Return the (X, Y) coordinate for the center point of the cell that contains the specified text.  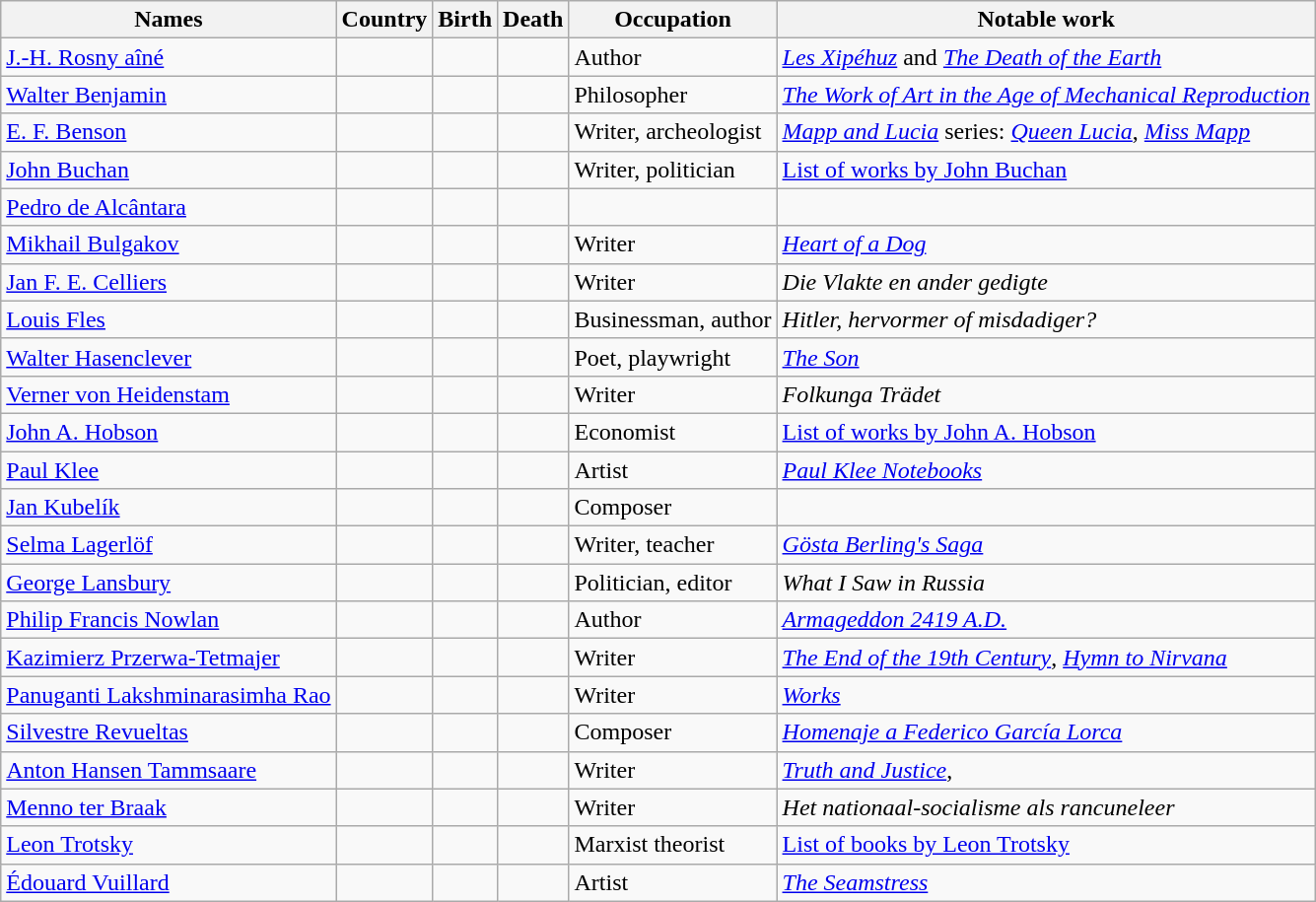
Works (1046, 695)
Marxist theorist (672, 845)
Verner von Heidenstam (169, 394)
Panuganti Lakshminarasimha Rao (169, 695)
John A. Hobson (169, 432)
Homenaje a Federico García Lorca (1046, 732)
Country (384, 20)
Writer, archeologist (672, 132)
The Work of Art in the Age of Mechanical Reproduction (1046, 95)
Truth and Justice, (1046, 770)
Pedro de Alcântara (169, 207)
Les Xipéhuz and The Death of the Earth (1046, 57)
Poet, playwright (672, 357)
Armageddon 2419 A.D. (1046, 620)
Louis Fles (169, 319)
Selma Lagerlöf (169, 545)
Édouard Vuillard (169, 882)
John Buchan (169, 170)
Hitler, hervormer of misdadiger? (1046, 319)
Philosopher (672, 95)
Het nationaal-socialisme als rancuneleer (1046, 807)
List of works by John A. Hobson (1046, 432)
Notable work (1046, 20)
E. F. Benson (169, 132)
The Son (1046, 357)
Philip Francis Nowlan (169, 620)
Die Vlakte en ander gedigte (1046, 282)
Heart of a Dog (1046, 244)
Mapp and Lucia series: Queen Lucia, Miss Mapp (1046, 132)
Names (169, 20)
Menno ter Braak (169, 807)
What I Saw in Russia (1046, 583)
Anton Hansen Tammsaare (169, 770)
Economist (672, 432)
J.-H. Rosny aîné (169, 57)
Paul Klee Notebooks (1046, 470)
List of works by John Buchan (1046, 170)
Mikhail Bulgakov (169, 244)
Kazimierz Przerwa-Tetmajer (169, 658)
Jan Kubelík (169, 508)
Death (533, 20)
Writer, teacher (672, 545)
Occupation (672, 20)
The Seamstress (1046, 882)
Jan F. E. Celliers (169, 282)
Folkunga Trädet (1046, 394)
Walter Benjamin (169, 95)
Writer, politician (672, 170)
Gösta Berling's Saga (1046, 545)
Walter Hasenclever (169, 357)
Birth (465, 20)
Silvestre Revueltas (169, 732)
Leon Trotsky (169, 845)
Paul Klee (169, 470)
The End of the 19th Century, Hymn to Nirvana (1046, 658)
List of books by Leon Trotsky (1046, 845)
Politician, editor (672, 583)
George Lansbury (169, 583)
Businessman, author (672, 319)
